Return [x, y] of the center of cell containing provided text 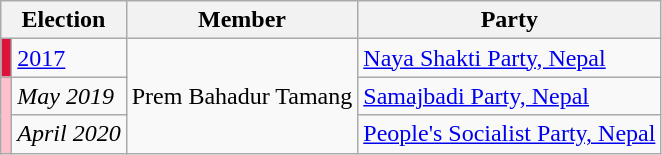
Samajbadi Party, Nepal [510, 96]
2017 [69, 58]
Party [510, 20]
April 2020 [69, 134]
Election [64, 20]
May 2019 [69, 96]
People's Socialist Party, Nepal [510, 134]
Member [242, 20]
Naya Shakti Party, Nepal [510, 58]
Prem Bahadur Tamang [242, 96]
